Pinpoint the cell where the given text exists, returning its (X, Y) midpoint coordinate. 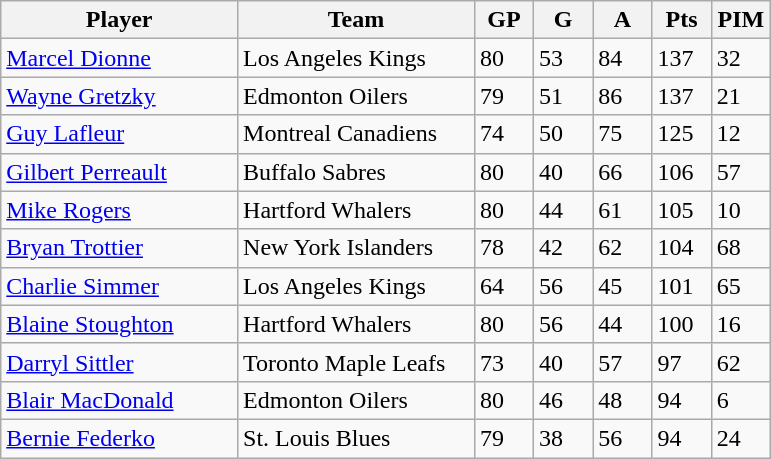
Bernie Federko (120, 438)
45 (622, 286)
Blaine Stoughton (120, 324)
Blair MacDonald (120, 400)
74 (504, 134)
Charlie Simmer (120, 286)
Wayne Gretzky (120, 96)
GP (504, 20)
Toronto Maple Leafs (356, 362)
10 (740, 210)
64 (504, 286)
125 (682, 134)
A (622, 20)
Team (356, 20)
68 (740, 248)
G (564, 20)
6 (740, 400)
104 (682, 248)
Pts (682, 20)
73 (504, 362)
48 (622, 400)
100 (682, 324)
78 (504, 248)
Player (120, 20)
Darryl Sittler (120, 362)
Marcel Dionne (120, 58)
46 (564, 400)
105 (682, 210)
101 (682, 286)
51 (564, 96)
86 (622, 96)
38 (564, 438)
Gilbert Perreault (120, 172)
42 (564, 248)
New York Islanders (356, 248)
97 (682, 362)
PIM (740, 20)
21 (740, 96)
Mike Rogers (120, 210)
Montreal Canadiens (356, 134)
12 (740, 134)
50 (564, 134)
65 (740, 286)
66 (622, 172)
St. Louis Blues (356, 438)
Buffalo Sabres (356, 172)
53 (564, 58)
Guy Lafleur (120, 134)
16 (740, 324)
75 (622, 134)
61 (622, 210)
84 (622, 58)
32 (740, 58)
106 (682, 172)
24 (740, 438)
Bryan Trottier (120, 248)
